From the cell containing the given text, extract its center point as [x, y] coordinate. 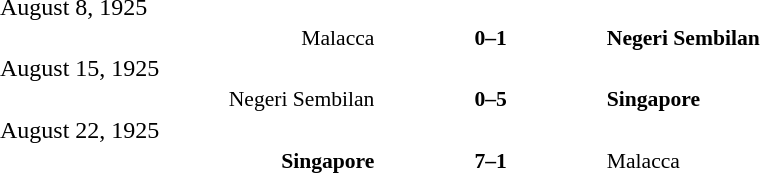
0–5 [490, 99]
0–1 [490, 38]
